Identify which cell holds the provided text, then report its (X, Y) central coordinate. 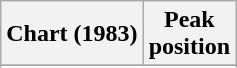
Peakposition (189, 34)
Chart (1983) (72, 34)
